Capture the cell that displays the provided text and extract its [x, y] central coordinate. 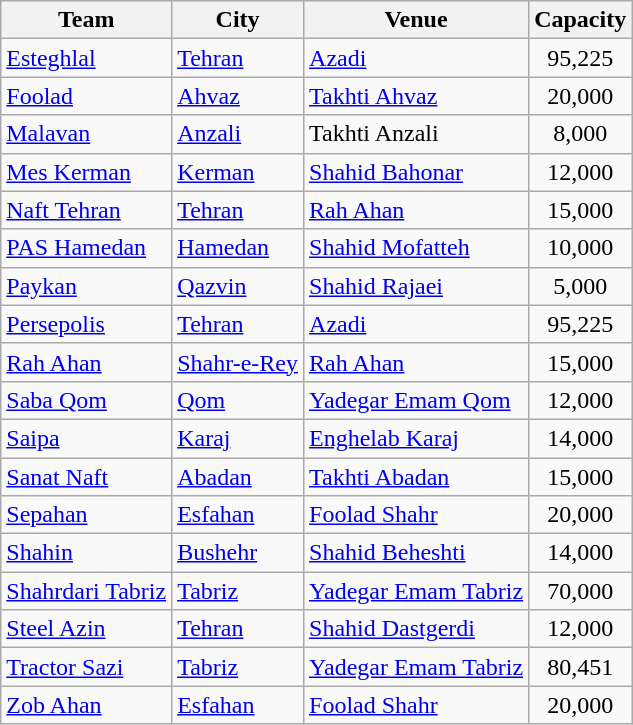
Steel Azin [86, 629]
Qom [238, 400]
Sanat Naft [86, 477]
Shahid Mofatteh [416, 248]
Anzali [238, 134]
Saba Qom [86, 400]
Sepahan [86, 515]
Bushehr [238, 553]
Takhti Abadan [416, 477]
5,000 [580, 286]
Paykan [86, 286]
Malavan [86, 134]
80,451 [580, 667]
Shahr-e-Rey [238, 362]
Shahid Bahonar [416, 172]
Hamedan [238, 248]
Shahid Rajaei [416, 286]
Kerman [238, 172]
Zob Ahan [86, 705]
Mes Kerman [86, 172]
Naft Tehran [86, 210]
PAS Hamedan [86, 248]
Takhti Ahvaz [416, 96]
Team [86, 20]
Saipa [86, 438]
70,000 [580, 591]
Capacity [580, 20]
Takhti Anzali [416, 134]
Esteghlal [86, 58]
Shahid Beheshti [416, 553]
Shahin [86, 553]
Persepolis [86, 324]
Tractor Sazi [86, 667]
Ahvaz [238, 96]
8,000 [580, 134]
Foolad [86, 96]
Abadan [238, 477]
Enghelab Karaj [416, 438]
Karaj [238, 438]
Qazvin [238, 286]
Venue [416, 20]
Shahrdari Tabriz [86, 591]
City [238, 20]
Shahid Dastgerdi [416, 629]
Yadegar Emam Qom [416, 400]
10,000 [580, 248]
